Return (x, y) of the center of cell containing provided text 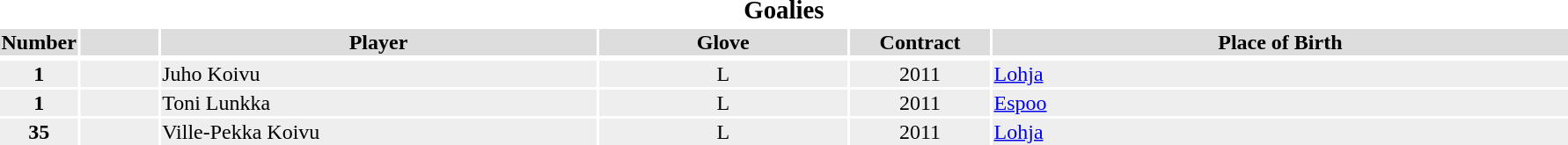
Toni Lunkka (378, 103)
Contract (920, 42)
Number (39, 42)
Ville-Pekka Koivu (378, 132)
Juho Koivu (378, 74)
Player (378, 42)
Place of Birth (1280, 42)
Glove (723, 42)
Espoo (1280, 103)
35 (39, 132)
